From the cell containing the given text, extract its center point as (X, Y) coordinate. 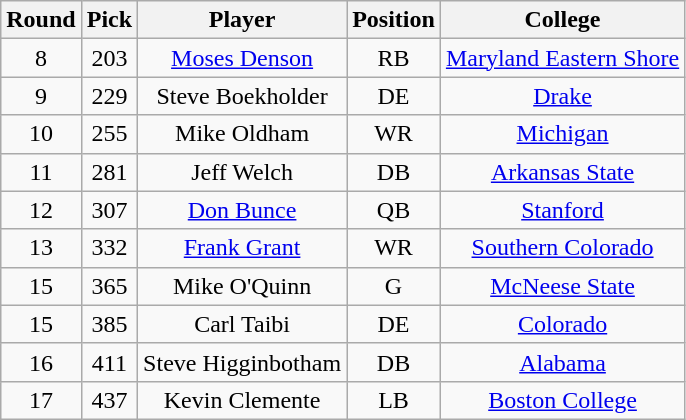
Maryland Eastern Shore (562, 58)
Carl Taibi (242, 324)
Don Bunce (242, 210)
365 (109, 286)
11 (41, 172)
8 (41, 58)
Moses Denson (242, 58)
9 (41, 96)
College (562, 20)
281 (109, 172)
Alabama (562, 362)
385 (109, 324)
Mike Oldham (242, 134)
Michigan (562, 134)
Southern Colorado (562, 248)
Jeff Welch (242, 172)
Boston College (562, 400)
203 (109, 58)
Arkansas State (562, 172)
RB (394, 58)
Position (394, 20)
12 (41, 210)
10 (41, 134)
Stanford (562, 210)
Frank Grant (242, 248)
307 (109, 210)
17 (41, 400)
437 (109, 400)
Colorado (562, 324)
332 (109, 248)
LB (394, 400)
Steve Boekholder (242, 96)
255 (109, 134)
Mike O'Quinn (242, 286)
16 (41, 362)
Pick (109, 20)
Kevin Clemente (242, 400)
411 (109, 362)
QB (394, 210)
G (394, 286)
Player (242, 20)
McNeese State (562, 286)
13 (41, 248)
Round (41, 20)
Drake (562, 96)
229 (109, 96)
Steve Higginbotham (242, 362)
